Extract the [x, y] coordinate from the center of the cell holding the provided text.  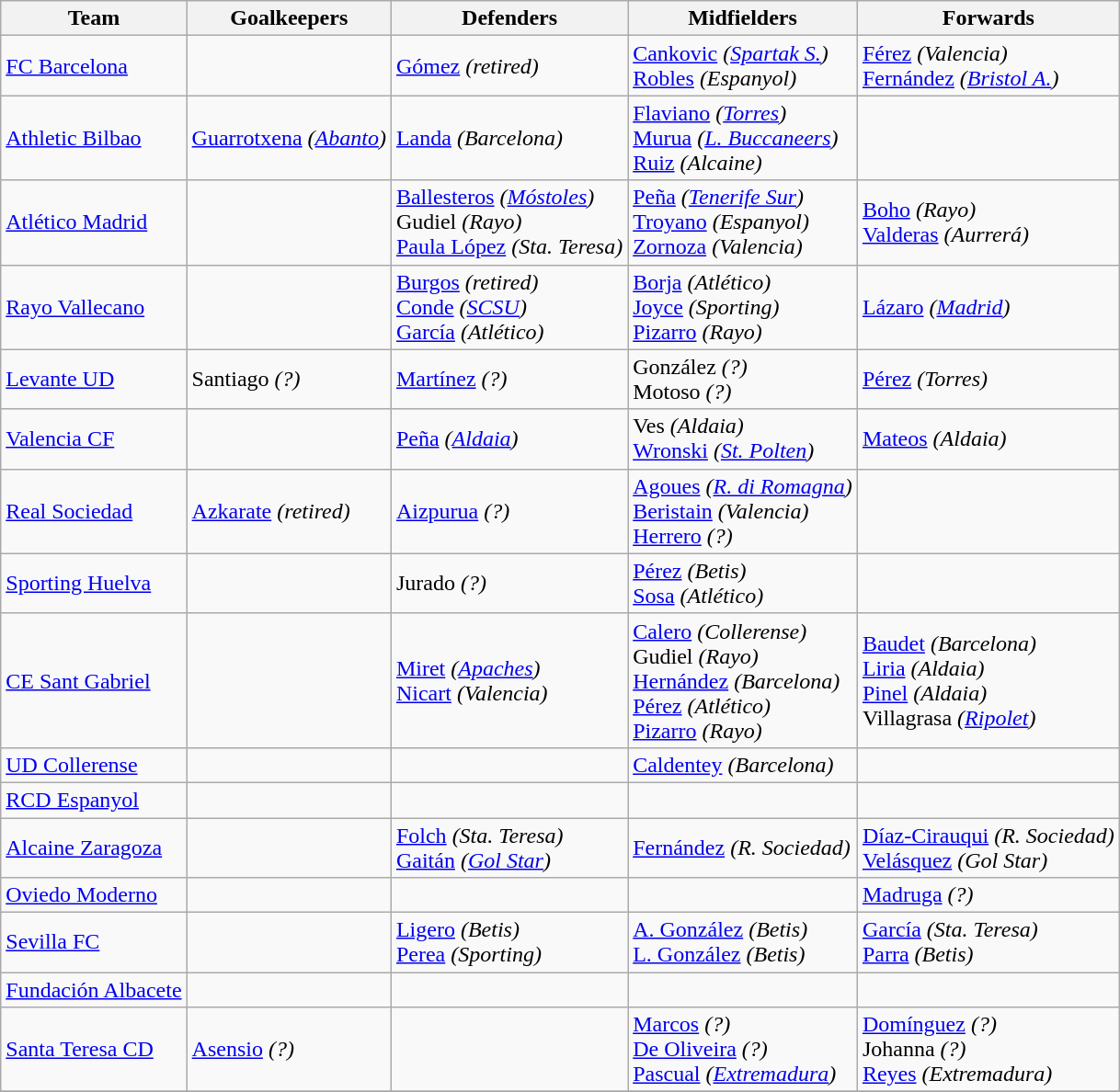
Athletic Bilbao [94, 138]
Forwards [988, 18]
RCD Espanyol [94, 800]
Baudet (Barcelona)Liria (Aldaia)Pinel (Aldaia)Villagrasa (Ripolet) [988, 680]
Valencia CF [94, 439]
Rayo Vallecano [94, 307]
Guarrotxena (Abanto) [289, 138]
Agoues (R. di Romagna)Beristain (Valencia)Herrero (?) [743, 511]
Jurado (?) [509, 583]
Domínguez (?)Johanna (?)Reyes (Extremadura) [988, 1050]
Calero (Collerense)Gudiel (Rayo)Hernández (Barcelona)Pérez (Atlético)Pizarro (Rayo) [743, 680]
Levante UD [94, 379]
Pérez (Torres) [988, 379]
Férez (Valencia)Fernández (Bristol A.) [988, 66]
Aizpurua (?) [509, 511]
UD Collerense [94, 765]
Folch (Sta. Teresa) Gaitán (Gol Star) [509, 847]
Ligero (Betis)Perea (Sporting) [509, 943]
Cankovic (Spartak S.) Robles (Espanyol) [743, 66]
Ballesteros (Móstoles)Gudiel (Rayo)Paula López (Sta. Teresa) [509, 222]
Peña (Tenerife Sur)Troyano (Espanyol)Zornoza (Valencia) [743, 222]
Midfielders [743, 18]
FC Barcelona [94, 66]
Goalkeepers [289, 18]
Madruga (?) [988, 895]
Díaz-Cirauqui (R. Sociedad) Velásquez (Gol Star) [988, 847]
Alcaine Zaragoza [94, 847]
Sporting Huelva [94, 583]
Santa Teresa CD [94, 1050]
A. González (Betis)L. González (Betis) [743, 943]
Asensio (?) [289, 1050]
Landa (Barcelona) [509, 138]
Borja (Atlético) Joyce (Sporting)Pizarro (Rayo) [743, 307]
Team [94, 18]
Burgos (retired)Conde (SCSU)García (Atlético) [509, 307]
Miret (Apaches)Nicart (Valencia) [509, 680]
Mateos (Aldaia) [988, 439]
Lázaro (Madrid) [988, 307]
Martínez (?) [509, 379]
Caldentey (Barcelona) [743, 765]
Sevilla FC [94, 943]
Real Sociedad [94, 511]
Pérez (Betis)Sosa (Atlético) [743, 583]
Atlético Madrid [94, 222]
Santiago (?) [289, 379]
Boho (Rayo)Valderas (Aurrerá) [988, 222]
Marcos (?) De Oliveira (?)Pascual (Extremadura) [743, 1050]
CE Sant Gabriel [94, 680]
Peña (Aldaia) [509, 439]
García (Sta. Teresa)Parra (Betis) [988, 943]
Azkarate (retired) [289, 511]
González (?)Motoso (?) [743, 379]
Ves (Aldaia) Wronski (St. Polten) [743, 439]
Defenders [509, 18]
Flaviano (Torres)Murua (L. Buccaneers)Ruiz (Alcaine) [743, 138]
Fundación Albacete [94, 990]
Fernández (R. Sociedad) [743, 847]
Oviedo Moderno [94, 895]
Gómez (retired) [509, 66]
